For the text-containing cell, return its midpoint in [X, Y] coordinate format. 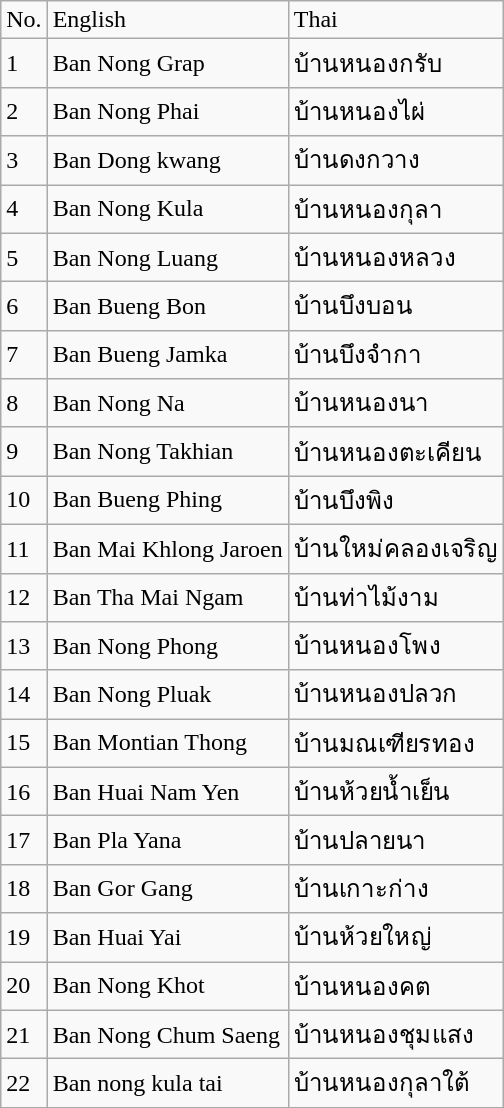
บ้านบึงบอน [396, 306]
Ban Dong kwang [168, 160]
บ้านหนองคต [396, 986]
บ้านใหม่คลองเจริญ [396, 548]
English [168, 20]
บ้านหนองนา [396, 404]
Ban Nong Grap [168, 64]
9 [24, 452]
Thai [396, 20]
Ban Mai Khlong Jaroen [168, 548]
6 [24, 306]
บ้านท่าไม้งาม [396, 598]
Ban Nong Khot [168, 986]
21 [24, 1034]
Ban Tha Mai Ngam [168, 598]
5 [24, 258]
18 [24, 888]
บ้านหนองกุลา [396, 208]
บ้านบึงพิง [396, 500]
Ban Nong Pluak [168, 694]
Ban Pla Yana [168, 840]
บ้านบึงจำกา [396, 354]
บ้านหนองปลวก [396, 694]
Ban Montian Thong [168, 744]
บ้านหนองตะเคียน [396, 452]
22 [24, 1084]
บ้านดงกวาง [396, 160]
บ้านหนองไผ่ [396, 112]
10 [24, 500]
14 [24, 694]
Ban Nong Chum Saeng [168, 1034]
Ban Gor Gang [168, 888]
No. [24, 20]
บ้านห้วยน้ำเย็น [396, 792]
บ้านหนองกุลาใต้ [396, 1084]
16 [24, 792]
Ban Huai Nam Yen [168, 792]
บ้านเกาะก่าง [396, 888]
Ban Nong Phai [168, 112]
Ban Huai Yai [168, 938]
7 [24, 354]
บ้านหนองหลวง [396, 258]
Ban Nong Kula [168, 208]
Ban Bueng Bon [168, 306]
4 [24, 208]
2 [24, 112]
8 [24, 404]
13 [24, 646]
19 [24, 938]
บ้านหนองโพง [396, 646]
Ban Bueng Phing [168, 500]
บ้านปลายนา [396, 840]
12 [24, 598]
1 [24, 64]
3 [24, 160]
11 [24, 548]
Ban Nong Luang [168, 258]
Ban Bueng Jamka [168, 354]
Ban Nong Takhian [168, 452]
Ban Nong Phong [168, 646]
15 [24, 744]
Ban nong kula tai [168, 1084]
17 [24, 840]
20 [24, 986]
บ้านห้วยใหญ่ [396, 938]
บ้านหนองกรับ [396, 64]
Ban Nong Na [168, 404]
บ้านมณเฑียรทอง [396, 744]
บ้านหนองชุมแสง [396, 1034]
